Output the (X, Y) coordinate of the center of the cell containing the given text.  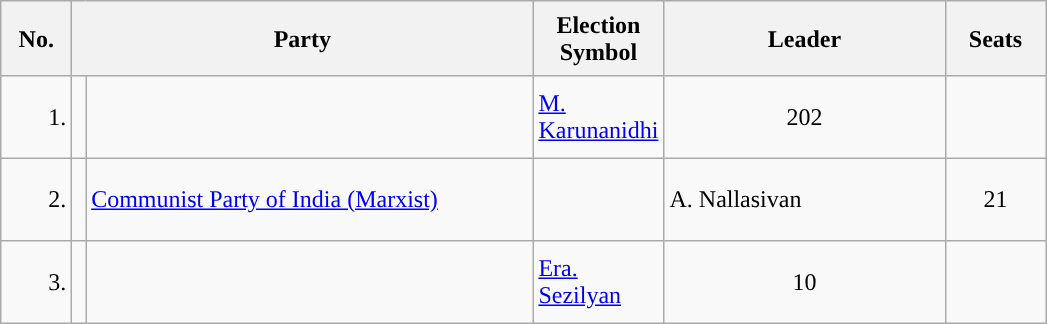
Leader (804, 38)
M. Karunanidhi (598, 117)
202 (804, 117)
Communist Party of India (Marxist) (310, 199)
Era. Sezilyan (598, 282)
No. (36, 38)
Seats (996, 38)
A. Nallasivan (804, 199)
3. (36, 282)
Party (302, 38)
21 (996, 199)
10 (804, 282)
Election Symbol (598, 38)
1. (36, 117)
2. (36, 199)
